Capture the cell that displays the provided text and extract its (x, y) central coordinate. 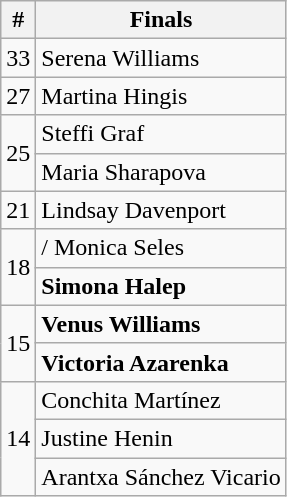
Maria Sharapova (161, 172)
Arantxa Sánchez Vicario (161, 477)
Martina Hingis (161, 96)
15 (18, 343)
Justine Henin (161, 438)
Lindsay Davenport (161, 210)
# (18, 20)
14 (18, 438)
/ Monica Seles (161, 248)
27 (18, 96)
Victoria Azarenka (161, 362)
18 (18, 267)
Venus Williams (161, 324)
Finals (161, 20)
Serena Williams (161, 58)
Conchita Martínez (161, 400)
21 (18, 210)
33 (18, 58)
25 (18, 153)
Steffi Graf (161, 134)
Simona Halep (161, 286)
